Output the [X, Y] coordinate of the center of the cell containing the given text.  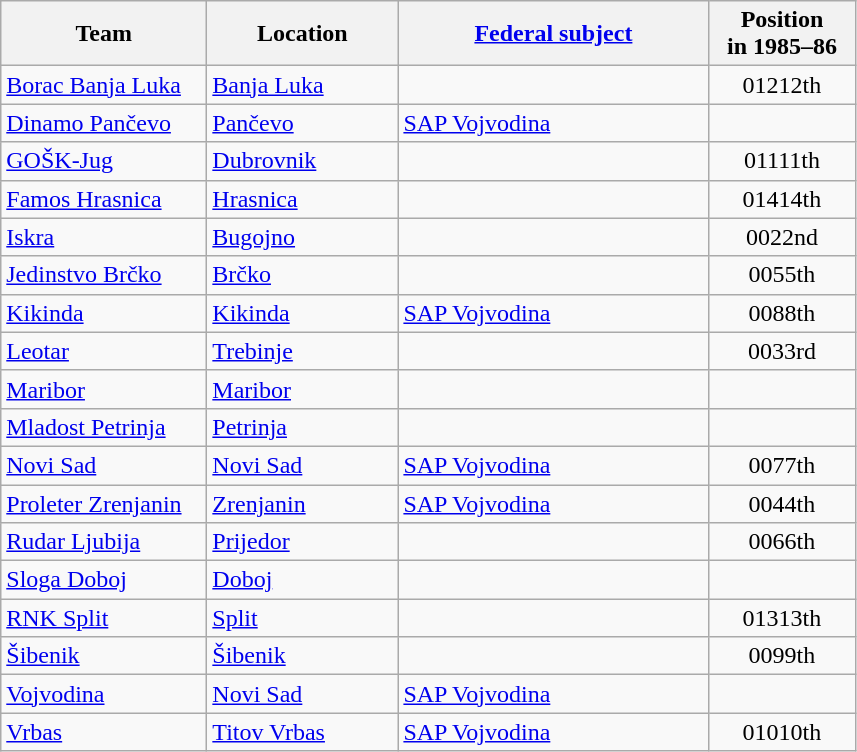
RNK Split [104, 618]
Rudar Ljubija [104, 542]
Banja Luka [302, 85]
Borac Banja Luka [104, 85]
Federal subject [554, 34]
Sloga Doboj [104, 580]
Vojvodina [104, 694]
0099th [782, 656]
0022nd [782, 237]
0077th [782, 465]
01414th [782, 199]
Petrinja [302, 427]
Leotar [104, 351]
Mladost Petrinja [104, 427]
Trebinje [302, 351]
Dubrovnik [302, 161]
Location [302, 34]
Jedinstvo Brčko [104, 275]
01111th [782, 161]
Vrbas [104, 732]
Pančevo [302, 123]
0055th [782, 275]
Iskra [104, 237]
Dinamo Pančevo [104, 123]
Team [104, 34]
0066th [782, 542]
01212th [782, 85]
0033rd [782, 351]
01313th [782, 618]
0044th [782, 503]
Titov Vrbas [302, 732]
Split [302, 618]
Prijedor [302, 542]
Zrenjanin [302, 503]
Famos Hrasnica [104, 199]
Bugojno [302, 237]
0088th [782, 313]
Brčko [302, 275]
Hrasnica [302, 199]
Positionin 1985–86 [782, 34]
Doboj [302, 580]
Proleter Zrenjanin [104, 503]
GOŠK-Jug [104, 161]
01010th [782, 732]
